Determine the [X, Y] coordinate at the center of the cell enclosing the given text.  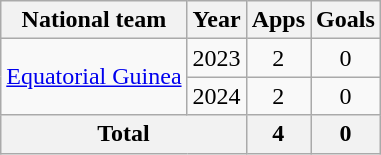
Apps [278, 20]
2023 [216, 58]
Year [216, 20]
Goals [346, 20]
Total [124, 134]
Equatorial Guinea [94, 77]
4 [278, 134]
National team [94, 20]
2024 [216, 96]
